Return the (X, Y) coordinate for the center point of the cell that contains the specified text.  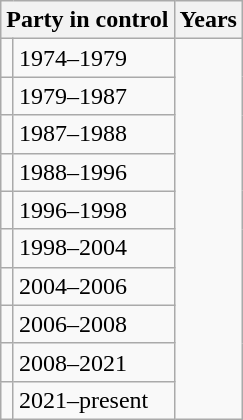
1979–1987 (94, 96)
1998–2004 (94, 248)
2006–2008 (94, 324)
1996–1998 (94, 210)
2004–2006 (94, 286)
1988–1996 (94, 172)
2021–present (94, 400)
1987–1988 (94, 134)
Years (208, 20)
Party in control (88, 20)
1974–1979 (94, 58)
2008–2021 (94, 362)
